Detect which cell encompasses the target text, then output its [x, y] center coordinate. 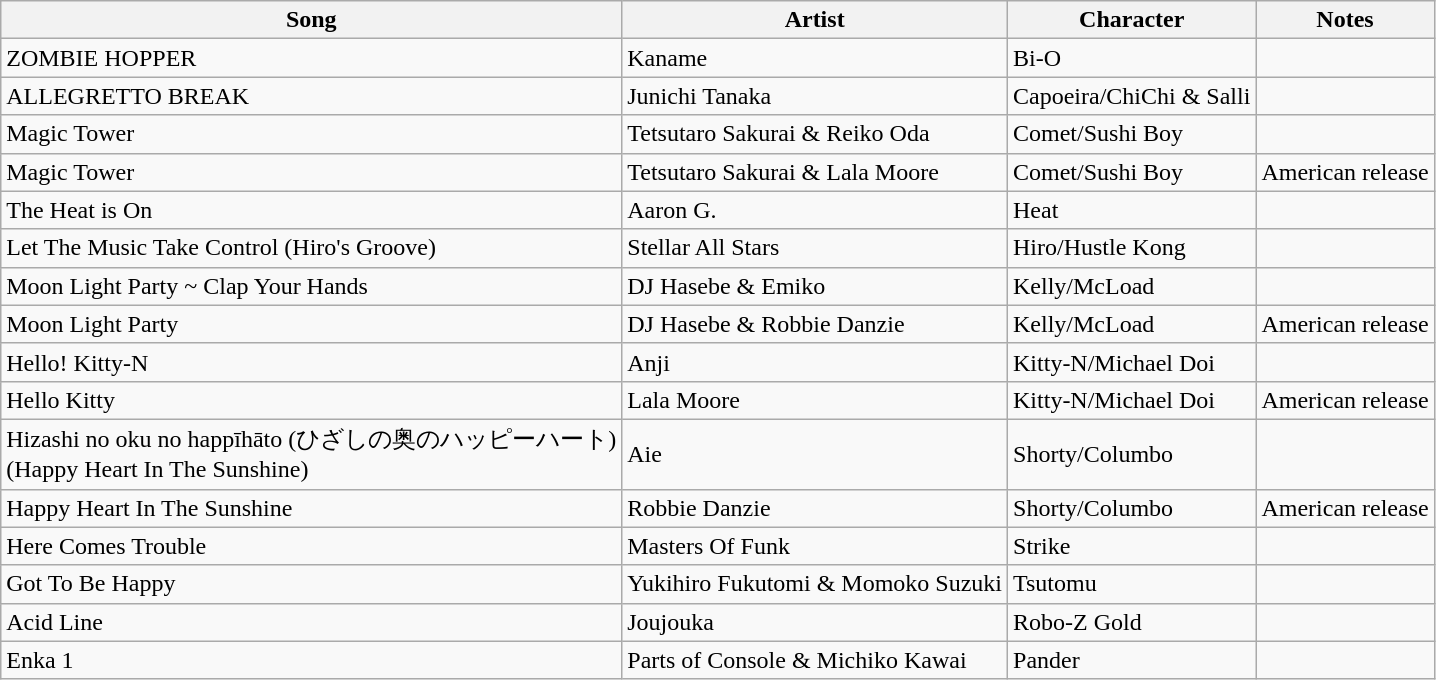
Character [1132, 20]
Lala Moore [815, 400]
Notes [1345, 20]
DJ Hasebe & Emiko [815, 286]
Here Comes Trouble [312, 546]
Tetsutaro Sakurai & Lala Moore [815, 172]
Joujouka [815, 622]
Let The Music Take Control (Hiro's Groove) [312, 248]
ZOMBIE HOPPER [312, 58]
Happy Heart In The Sunshine [312, 508]
Kaname [815, 58]
Moon Light Party [312, 324]
Junichi Tanaka [815, 96]
Hello Kitty [312, 400]
Artist [815, 20]
Aaron G. [815, 210]
Strike [1132, 546]
Got To Be Happy [312, 584]
Yukihiro Fukutomi & Momoko Suzuki [815, 584]
Aie [815, 454]
Tetsutaro Sakurai & Reiko Oda [815, 134]
Stellar All Stars [815, 248]
Parts of Console & Michiko Kawai [815, 660]
Robbie Danzie [815, 508]
Pander [1132, 660]
Capoeira/ChiChi & Salli [1132, 96]
Bi-O [1132, 58]
Hizashi no oku no happīhāto (ひざしの奥のハッピーハート)(Happy Heart In The Sunshine) [312, 454]
Tsutomu [1132, 584]
Moon Light Party ~ Clap Your Hands [312, 286]
Hello! Kitty-N [312, 362]
Masters Of Funk [815, 546]
ALLEGRETTO BREAK [312, 96]
Song [312, 20]
Anji [815, 362]
Heat [1132, 210]
DJ Hasebe & Robbie Danzie [815, 324]
Robo-Z Gold [1132, 622]
Hiro/Hustle Kong [1132, 248]
Enka 1 [312, 660]
The Heat is On [312, 210]
Acid Line [312, 622]
